Return the [x, y] coordinate for the center point of the cell that contains the specified text.  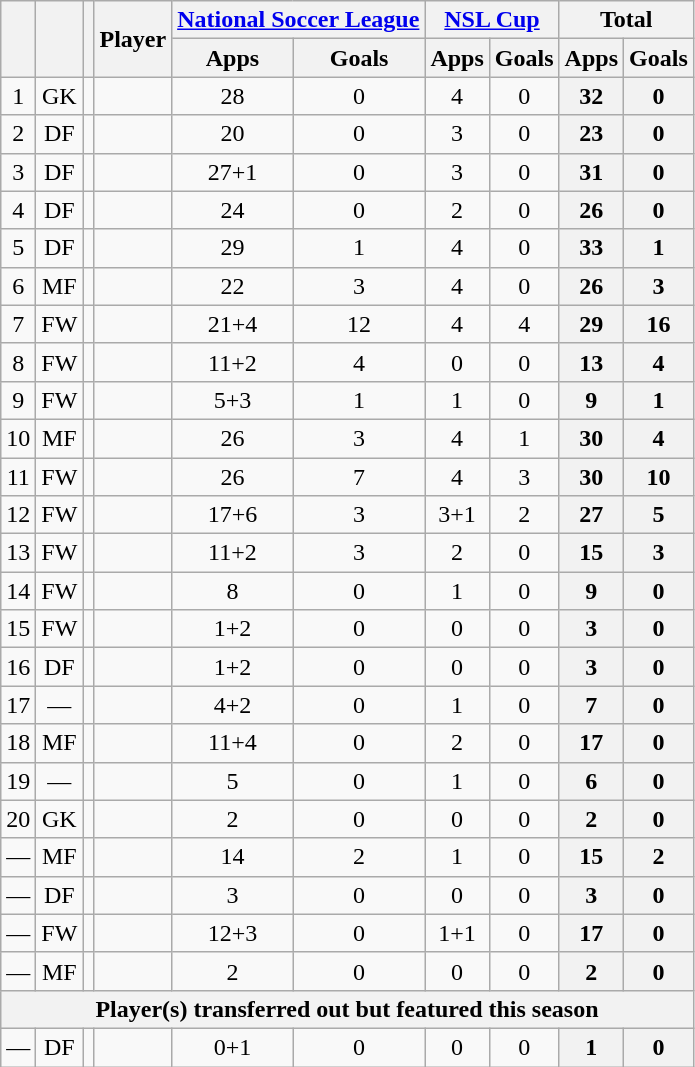
28 [233, 96]
19 [18, 781]
3+1 [457, 515]
12+3 [233, 933]
11 [18, 477]
18 [18, 743]
23 [591, 134]
5+3 [233, 400]
0+1 [233, 1047]
27+1 [233, 172]
32 [591, 96]
Player [133, 39]
21+4 [233, 324]
17+6 [233, 515]
11+4 [233, 743]
24 [233, 210]
Total [626, 20]
22 [233, 286]
4+2 [233, 705]
National Soccer League [298, 20]
Player(s) transferred out but featured this season [348, 1009]
27 [591, 515]
33 [591, 248]
NSL Cup [492, 20]
1+1 [457, 933]
31 [591, 172]
